Determine the (x, y) coordinate at the center of the cell enclosing the given text.  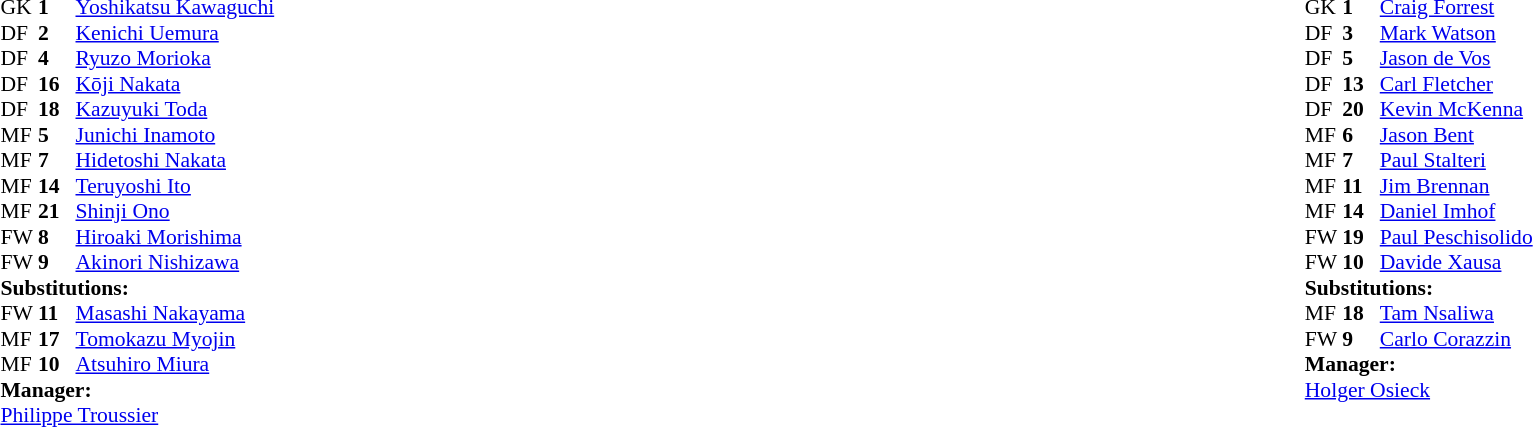
2 (57, 33)
21 (57, 211)
Masashi Nakayama (176, 313)
Tam Nsaliwa (1456, 313)
Carl Fletcher (1456, 84)
Holger Osieck (1419, 390)
20 (1361, 109)
Jason de Vos (1456, 59)
17 (57, 339)
Carlo Corazzin (1456, 339)
19 (1361, 237)
Akinori Nishizawa (176, 263)
Paul Peschisolido (1456, 237)
Junichi Inamoto (176, 135)
8 (57, 237)
Hiroaki Morishima (176, 237)
Atsuhiro Miura (176, 365)
4 (57, 59)
Jason Bent (1456, 135)
Teruyoshi Ito (176, 186)
Ryuzo Morioka (176, 59)
Kevin McKenna (1456, 109)
Hidetoshi Nakata (176, 161)
Davide Xausa (1456, 263)
16 (57, 84)
3 (1361, 33)
Paul Stalteri (1456, 161)
Tomokazu Myojin (176, 339)
Jim Brennan (1456, 186)
13 (1361, 84)
Mark Watson (1456, 33)
Shinji Ono (176, 211)
Kazuyuki Toda (176, 109)
6 (1361, 135)
Kenichi Uemura (176, 33)
Daniel Imhof (1456, 211)
Kōji Nakata (176, 84)
